Return the (X, Y) coordinate for the center point of the cell that contains the specified text.  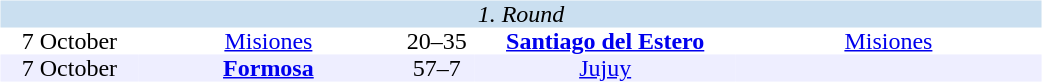
Jujuy (605, 68)
Formosa (268, 68)
57–7 (438, 68)
20–35 (438, 42)
Santiago del Estero (605, 42)
1. Round (520, 14)
